Capture the cell that displays the provided text and extract its (x, y) central coordinate. 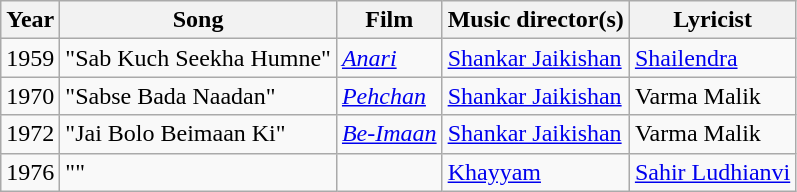
"Sab Kuch Seekha Humne" (198, 58)
1972 (30, 134)
1976 (30, 172)
Year (30, 20)
Pehchan (389, 96)
Film (389, 20)
1959 (30, 58)
Lyricist (712, 20)
Be-Imaan (389, 134)
Khayyam (536, 172)
Anari (389, 58)
"" (198, 172)
Shailendra (712, 58)
1970 (30, 96)
Sahir Ludhianvi (712, 172)
Song (198, 20)
Music director(s) (536, 20)
"Jai Bolo Beimaan Ki" (198, 134)
"Sabse Bada Naadan" (198, 96)
